Scan for the cell matching the given text and deliver its (x, y) coordinate at center. 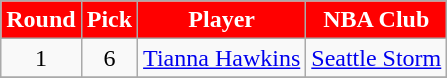
Tianna Hawkins (222, 58)
6 (109, 58)
NBA Club (376, 20)
Pick (109, 20)
1 (41, 58)
Player (222, 20)
Round (41, 20)
Seattle Storm (376, 58)
